Output the [X, Y] coordinate of the center of the cell containing the given text.  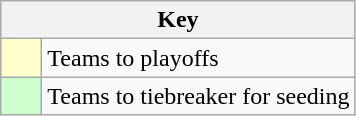
Teams to playoffs [198, 58]
Key [178, 20]
Teams to tiebreaker for seeding [198, 96]
